Extract the [x, y] coordinate from the center of the cell holding the provided text.  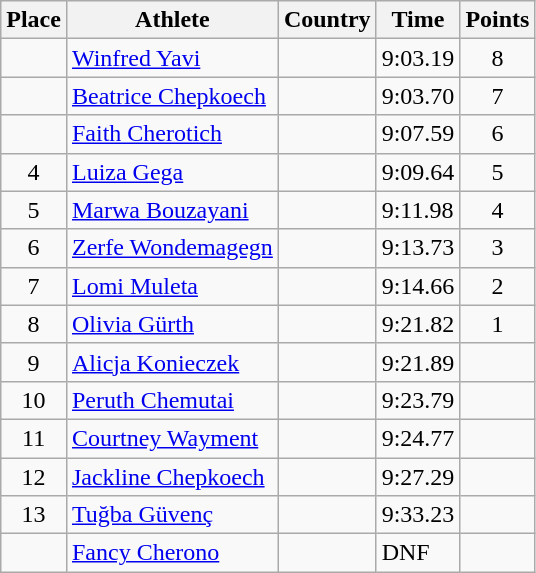
Time [418, 20]
Courtney Wayment [172, 438]
9:13.73 [418, 248]
Fancy Cherono [172, 553]
9:11.98 [418, 210]
9:07.59 [418, 134]
12 [34, 477]
Beatrice Chepkoech [172, 96]
Tuğba Güvenç [172, 515]
9 [34, 362]
Alicja Konieczek [172, 362]
3 [498, 248]
9:21.82 [418, 324]
9:23.79 [418, 400]
Country [327, 20]
DNF [418, 553]
Lomi Muleta [172, 286]
Faith Cherotich [172, 134]
Winfred Yavi [172, 58]
9:03.19 [418, 58]
9:33.23 [418, 515]
11 [34, 438]
Athlete [172, 20]
Olivia Gürth [172, 324]
Marwa Bouzayani [172, 210]
10 [34, 400]
13 [34, 515]
Jackline Chepkoech [172, 477]
Points [498, 20]
9:14.66 [418, 286]
Zerfe Wondemagegn [172, 248]
9:24.77 [418, 438]
1 [498, 324]
2 [498, 286]
Luiza Gega [172, 172]
9:27.29 [418, 477]
9:03.70 [418, 96]
Peruth Chemutai [172, 400]
Place [34, 20]
9:21.89 [418, 362]
9:09.64 [418, 172]
